From the cell containing the given text, extract its center point as [x, y] coordinate. 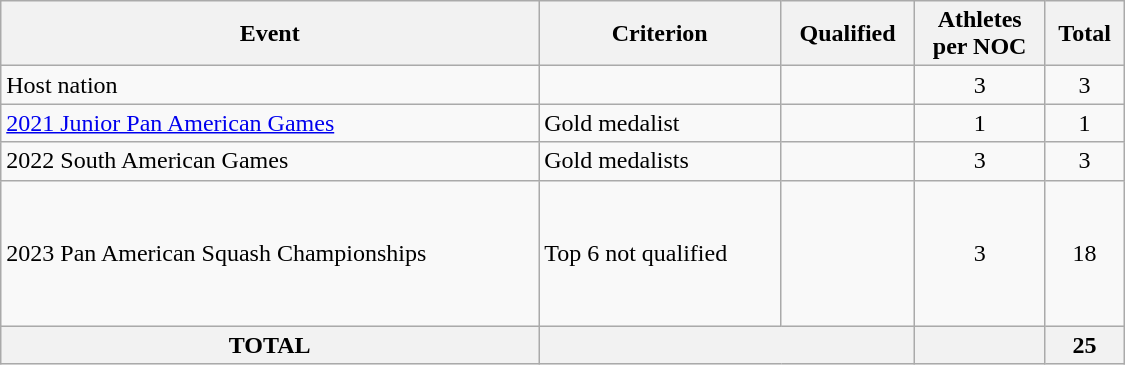
Gold medalists [660, 161]
18 [1084, 253]
25 [1084, 345]
Criterion [660, 34]
Qualified [848, 34]
2021 Junior Pan American Games [270, 123]
Gold medalist [660, 123]
Athletes per NOC [980, 34]
2022 South American Games [270, 161]
Host nation [270, 85]
2023 Pan American Squash Championships [270, 253]
Event [270, 34]
Total [1084, 34]
TOTAL [270, 345]
Top 6 not qualified [660, 253]
